Extract the (X, Y) coordinate from the center of the cell holding the provided text.  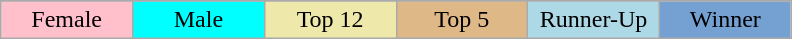
Female (67, 20)
Winner (725, 20)
Top 12 (330, 20)
Male (199, 20)
Top 5 (462, 20)
Runner-Up (594, 20)
